Return the [X, Y] coordinate for the center point of the cell that contains the specified text.  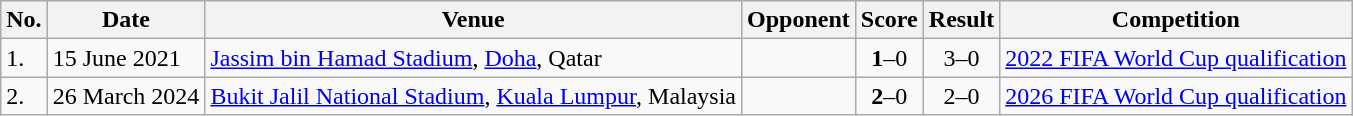
26 March 2024 [126, 96]
2. [24, 96]
Opponent [799, 20]
Competition [1176, 20]
Jassim bin Hamad Stadium, Doha, Qatar [474, 58]
3–0 [961, 58]
Date [126, 20]
Score [889, 20]
Bukit Jalil National Stadium, Kuala Lumpur, Malaysia [474, 96]
Result [961, 20]
1–0 [889, 58]
2026 FIFA World Cup qualification [1176, 96]
No. [24, 20]
2022 FIFA World Cup qualification [1176, 58]
Venue [474, 20]
1. [24, 58]
15 June 2021 [126, 58]
